Pinpoint the cell where the given text exists, returning its (x, y) midpoint coordinate. 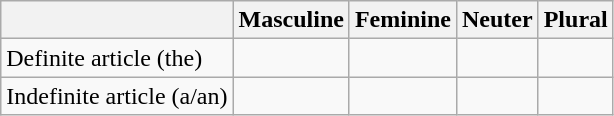
Neuter (497, 20)
Indefinite article (a/an) (117, 96)
Definite article (the) (117, 58)
Feminine (402, 20)
Masculine (291, 20)
Plural (576, 20)
